For the text-containing cell, return its midpoint in (x, y) coordinate format. 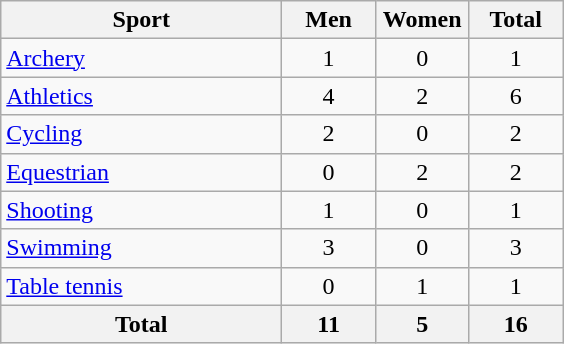
Men (329, 20)
11 (329, 324)
Swimming (142, 248)
Shooting (142, 210)
Archery (142, 58)
Women (422, 20)
6 (516, 96)
16 (516, 324)
Table tennis (142, 286)
Sport (142, 20)
Cycling (142, 134)
Athletics (142, 96)
4 (329, 96)
5 (422, 324)
Equestrian (142, 172)
